Extract the [x, y] coordinate from the center of the cell holding the provided text.  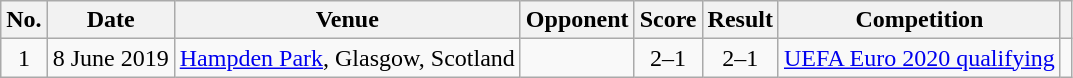
Score [668, 20]
8 June 2019 [110, 58]
UEFA Euro 2020 qualifying [919, 58]
No. [24, 20]
Venue [347, 20]
Date [110, 20]
Competition [919, 20]
Hampden Park, Glasgow, Scotland [347, 58]
Result [740, 20]
1 [24, 58]
Opponent [577, 20]
